Provide the (x, y) coordinate of the cell's center where the given text is located.  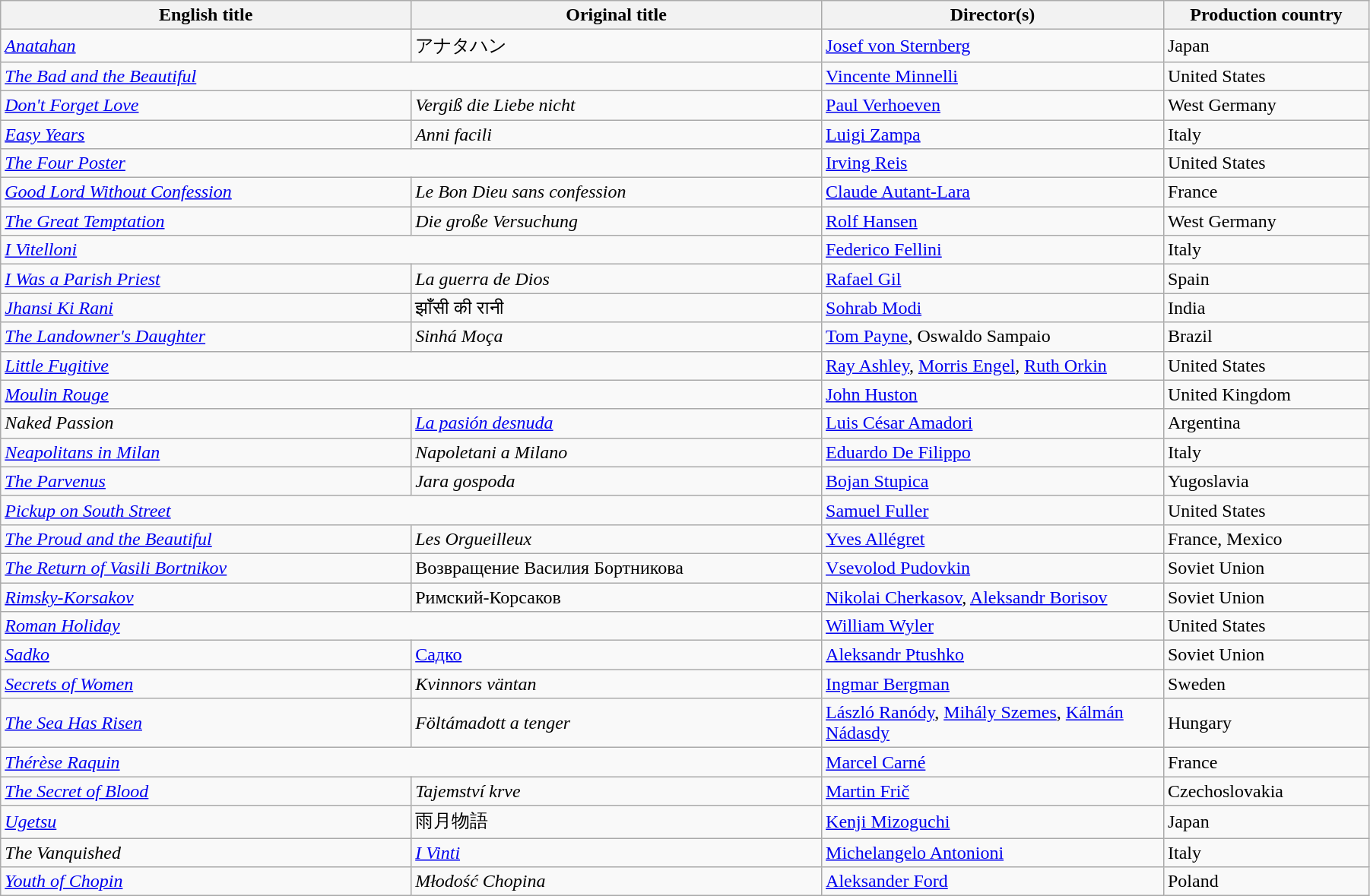
Aleksander Ford (993, 882)
The Four Poster (411, 163)
I Vinti (617, 852)
Samuel Fuller (993, 510)
I Vitelloni (411, 250)
Rafael Gil (993, 279)
Hungary (1266, 723)
Thérèse Raquin (411, 762)
Napoletani a Milano (617, 452)
Little Fugitive (411, 366)
Młodość Chopina (617, 882)
Production country (1266, 15)
The Landowner's Daughter (206, 337)
Yves Allégret (993, 539)
Claude Autant-Lara (993, 192)
Vergiß die Liebe nicht (617, 105)
Возвращение Василия Бортникова (617, 568)
English title (206, 15)
Moulin Rouge (411, 394)
Good Lord Without Confession (206, 192)
Poland (1266, 882)
アナタハン (617, 46)
The Return of Vasili Bortnikov (206, 568)
Sinhá Moça (617, 337)
Eduardo De Filippo (993, 452)
Czechoslovakia (1266, 791)
La guerra de Dios (617, 279)
The Proud and the Beautiful (206, 539)
Jara gospoda (617, 481)
Josef von Sternberg (993, 46)
Ingmar Bergman (993, 684)
Rimsky-Korsakov (206, 597)
Martin Frič (993, 791)
Vsevolod Pudovkin (993, 568)
John Huston (993, 394)
雨月物語 (617, 822)
Spain (1266, 279)
Youth of Chopin (206, 882)
झाँसी की रानी (617, 308)
Tajemství krve (617, 791)
Bojan Stupica (993, 481)
Sohrab Modi (993, 308)
Luigi Zampa (993, 135)
La pasión desnuda (617, 423)
Rolf Hansen (993, 221)
Sweden (1266, 684)
Easy Years (206, 135)
Argentina (1266, 423)
Jhansi Ki Rani (206, 308)
Irving Reis (993, 163)
Ugetsu (206, 822)
The Bad and the Beautiful (411, 76)
France, Mexico (1266, 539)
Римский-Корсаков (617, 597)
Director(s) (993, 15)
Federico Fellini (993, 250)
India (1266, 308)
Marcel Carné (993, 762)
Anatahan (206, 46)
Kvinnors väntan (617, 684)
Naked Passion (206, 423)
Nikolai Cherkasov, Aleksandr Borisov (993, 597)
Secrets of Women (206, 684)
László Ranódy, Mihály Szemes, Kálmán Nádasdy (993, 723)
Luis César Amadori (993, 423)
Föltámadott a tenger (617, 723)
Vincente Minnelli (993, 76)
Садко (617, 655)
The Parvenus (206, 481)
Brazil (1266, 337)
Les Orgueilleux (617, 539)
Die große Versuchung (617, 221)
The Sea Has Risen (206, 723)
Original title (617, 15)
The Vanquished (206, 852)
Sadko (206, 655)
I Was a Parish Priest (206, 279)
Michelangelo Antonioni (993, 852)
Ray Ashley, Morris Engel, Ruth Orkin (993, 366)
Neapolitans in Milan (206, 452)
William Wyler (993, 626)
Le Bon Dieu sans confession (617, 192)
Pickup on South Street (411, 510)
Tom Payne, Oswaldo Sampaio (993, 337)
Don't Forget Love (206, 105)
Aleksandr Ptushko (993, 655)
Paul Verhoeven (993, 105)
The Great Temptation (206, 221)
United Kingdom (1266, 394)
The Secret of Blood (206, 791)
Kenji Mizoguchi (993, 822)
Roman Holiday (411, 626)
Anni facili (617, 135)
Yugoslavia (1266, 481)
